Return the [x, y] coordinate for the center point of the cell that contains the specified text.  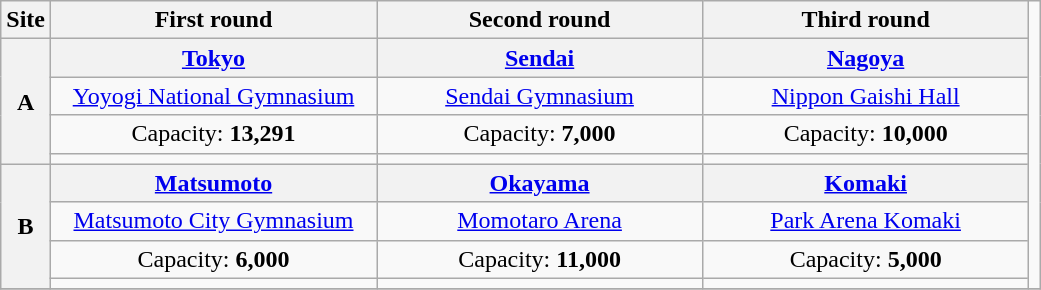
Site [26, 20]
Nippon Gaishi Hall [866, 96]
Third round [866, 20]
B [26, 226]
Capacity: 11,000 [540, 259]
Park Arena Komaki [866, 221]
Nagoya [866, 58]
Capacity: 6,000 [213, 259]
Sendai [540, 58]
Yoyogi National Gymnasium [213, 96]
First round [213, 20]
Second round [540, 20]
Capacity: 7,000 [540, 134]
Capacity: 10,000 [866, 134]
A [26, 102]
Tokyo [213, 58]
Matsumoto [213, 183]
Momotaro Arena [540, 221]
Sendai Gymnasium [540, 96]
Capacity: 13,291 [213, 134]
Okayama [540, 183]
Komaki [866, 183]
Capacity: 5,000 [866, 259]
Matsumoto City Gymnasium [213, 221]
